Return [X, Y] of the center of cell containing provided text 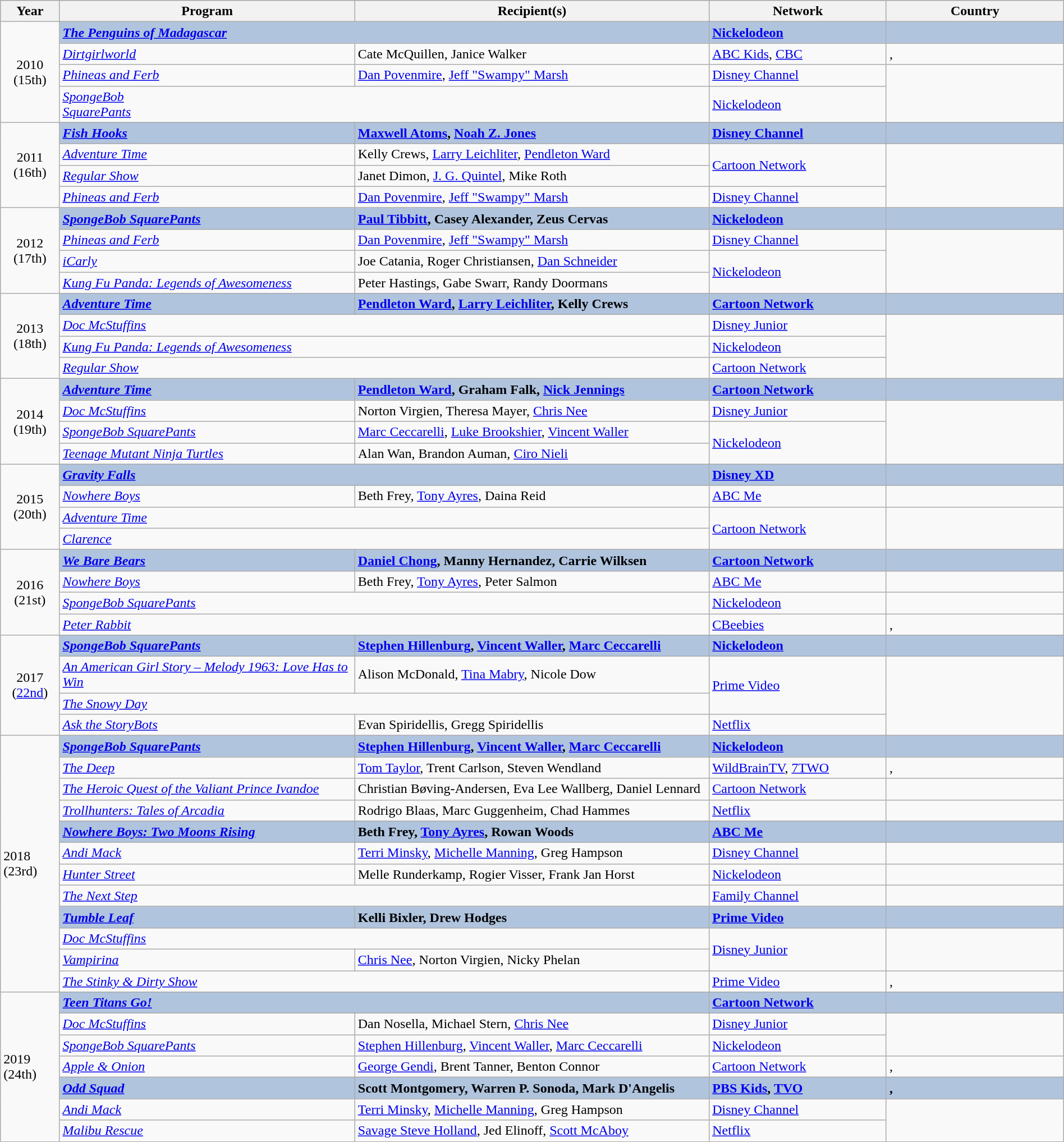
Cate McQuillen, Janice Walker [532, 54]
Gravity Falls [384, 475]
2013(18th) [30, 336]
2017(22nd) [30, 686]
Alison McDonald, Tina Mabry, Nicole Dow [532, 675]
The Snowy Day [384, 704]
Ask the StoryBots [207, 725]
Kelli Bixler, Drew Hodges [532, 917]
2019(24th) [30, 1067]
Marc Ceccarelli, Luke Brookshier, Vincent Waller [532, 432]
Beth Frey, Tony Ayres, Daina Reid [532, 496]
An American Girl Story – Melody 1963: Love Has to Win [207, 675]
Network [798, 11]
Odd Squad [207, 1088]
PBS Kids, TVO [798, 1088]
Fish Hooks [207, 133]
George Gendi, Brent Tanner, Benton Connor [532, 1067]
Tom Taylor, Trent Carlson, Steven Wendland [532, 768]
The Next Step [384, 896]
SpongeBobSquarePants [384, 104]
Recipient(s) [532, 11]
Beth Frey, Tony Ayres, Peter Salmon [532, 581]
Teen Titans Go! [384, 1003]
Apple & Onion [207, 1067]
Pendleton Ward, Larry Leichliter, Kelly Crews [532, 304]
Family Channel [798, 896]
2014(19th) [30, 421]
Daniel Chong, Manny Hernandez, Carrie Wilksen [532, 560]
Beth Frey, Tony Ayres, Rowan Woods [532, 832]
Peter Rabbit [384, 625]
Savage Steve Holland, Jed Elinoff, Scott McAboy [532, 1131]
Trollhunters: Tales of Arcadia [207, 810]
Scott Montgomery, Warren P. Sonoda, Mark D'Angelis [532, 1088]
Joe Catania, Roger Christiansen, Dan Schneider [532, 261]
Nowhere Boys: Two Moons Rising [207, 832]
Maxwell Atoms, Noah Z. Jones [532, 133]
Malibu Rescue [207, 1131]
Disney XD [798, 475]
2015(20th) [30, 507]
Hunter Street [207, 874]
Peter Hastings, Gabe Swarr, Randy Doormans [532, 282]
Christian Bøving-Andersen, Eva Lee Wallberg, Daniel Lennard [532, 789]
Evan Spiridellis, Gregg Spiridellis [532, 725]
Melle Runderkamp, Rogier Visser, Frank Jan Horst [532, 874]
Rodrigo Blaas, Marc Guggenheim, Chad Hammes [532, 810]
2018(23rd) [30, 864]
Pendleton Ward, Graham Falk, Nick Jennings [532, 389]
iCarly [207, 261]
Janet Dimon, J. G. Quintel, Mike Roth [532, 176]
The Penguins of Madagascar [384, 33]
2010(15th) [30, 72]
2016(21st) [30, 592]
Dan Nosella, Michael Stern, Chris Nee [532, 1024]
CBeebies [798, 625]
We Bare Bears [207, 560]
Paul Tibbitt, Casey Alexander, Zeus Cervas [532, 218]
2011(16th) [30, 165]
Tumble Leaf [207, 917]
WildBrainTV, 7TWO [798, 768]
Clarence [384, 539]
The Deep [207, 768]
Teenage Mutant Ninja Turtles [207, 453]
2012(17th) [30, 250]
Year [30, 11]
Dirtgirlworld [207, 54]
Alan Wan, Brandon Auman, Ciro Nieli [532, 453]
Vampirina [207, 960]
ABC Kids, CBC [798, 54]
Country [975, 11]
Norton Virgien, Theresa Mayer, Chris Nee [532, 411]
Kelly Crews, Larry Leichliter, Pendleton Ward [532, 154]
Chris Nee, Norton Virgien, Nicky Phelan [532, 960]
The Stinky & Dirty Show [384, 982]
Program [207, 11]
The Heroic Quest of the Valiant Prince Ivandoe [207, 789]
